Output the (x, y) coordinate of the center of the cell containing the given text.  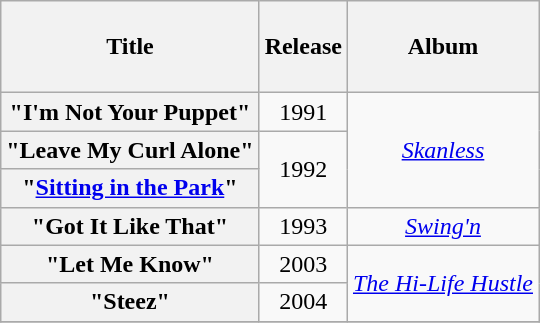
"Let Me Know" (130, 264)
"I'm Not Your Puppet" (130, 112)
The Hi-Life Hustle (442, 283)
Album (442, 47)
Release (303, 47)
"Leave My Curl Alone" (130, 150)
Skanless (442, 150)
1992 (303, 169)
Swing'n (442, 226)
1991 (303, 112)
2004 (303, 302)
1993 (303, 226)
Title (130, 47)
"Steez" (130, 302)
2003 (303, 264)
"Got It Like That" (130, 226)
"Sitting in the Park" (130, 188)
